Search for the cell housing the specified text and yield its (X, Y) center coordinate. 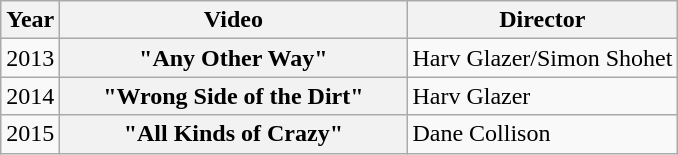
2013 (30, 58)
Video (234, 20)
"Wrong Side of the Dirt" (234, 96)
Harv Glazer/Simon Shohet (542, 58)
Director (542, 20)
Harv Glazer (542, 96)
Dane Collison (542, 134)
2015 (30, 134)
Year (30, 20)
"Any Other Way" (234, 58)
2014 (30, 96)
"All Kinds of Crazy" (234, 134)
